Extract the [x, y] coordinate from the center of the cell holding the provided text.  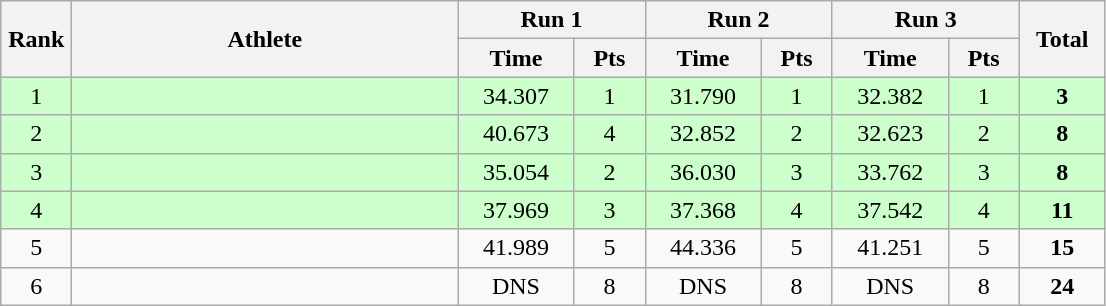
32.382 [890, 96]
37.368 [703, 210]
35.054 [516, 172]
34.307 [516, 96]
24 [1062, 286]
Rank [36, 39]
37.542 [890, 210]
Athlete [265, 39]
Run 2 [738, 20]
37.969 [516, 210]
31.790 [703, 96]
32.852 [703, 134]
41.251 [890, 248]
Run 3 [926, 20]
Total [1062, 39]
44.336 [703, 248]
36.030 [703, 172]
11 [1062, 210]
41.989 [516, 248]
33.762 [890, 172]
Run 1 [552, 20]
6 [36, 286]
40.673 [516, 134]
32.623 [890, 134]
15 [1062, 248]
